Locate the cell with the specified text and output its (x, y) center coordinate. 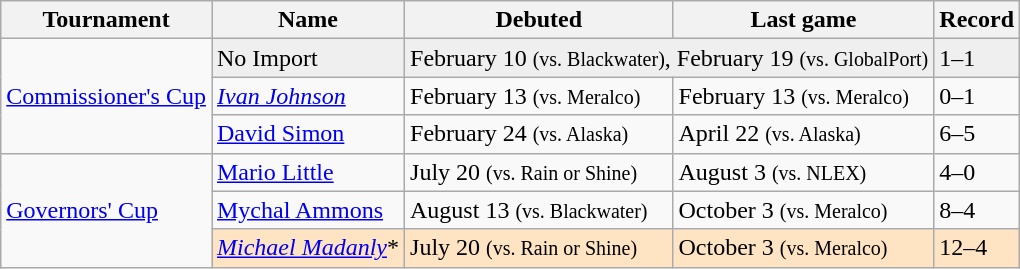
Mychal Ammons (308, 210)
February 10 (vs. Blackwater), February 19 (vs. GlobalPort) (670, 58)
February 24 (vs. Alaska) (539, 134)
Debuted (539, 20)
August 13 (vs. Blackwater) (539, 210)
Ivan Johnson (308, 96)
April 22 (vs. Alaska) (804, 134)
Last game (804, 20)
0–1 (977, 96)
1–1 (977, 58)
Mario Little (308, 172)
Tournament (106, 20)
Commissioner's Cup (106, 96)
12–4 (977, 248)
No Import (308, 58)
August 3 (vs. NLEX) (804, 172)
David Simon (308, 134)
Name (308, 20)
6–5 (977, 134)
Michael Madanly* (308, 248)
4–0 (977, 172)
Governors' Cup (106, 210)
Record (977, 20)
8–4 (977, 210)
